Return [X, Y] of the center of cell containing provided text 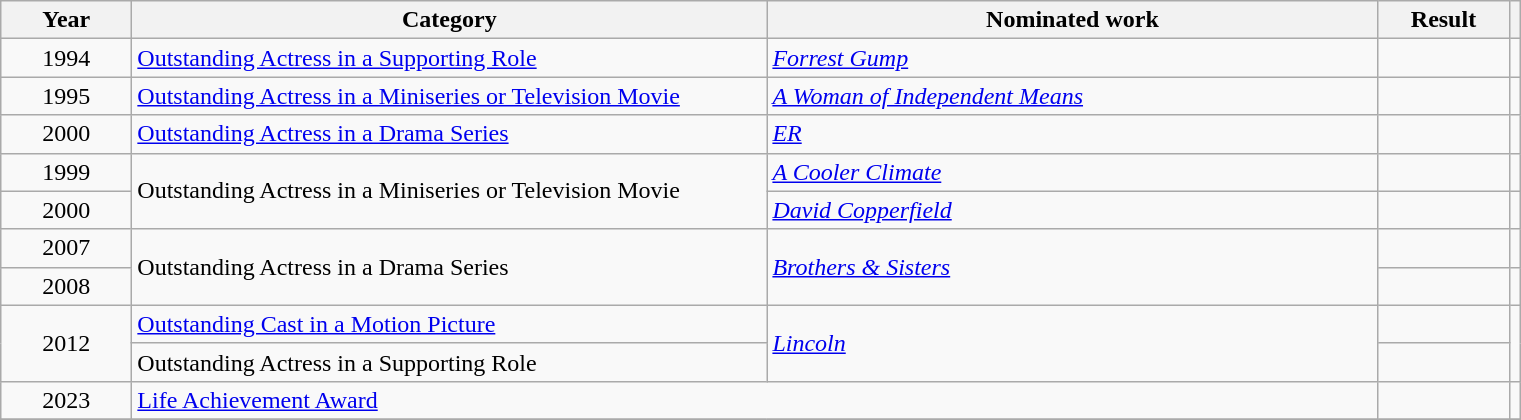
A Cooler Climate [1072, 172]
Result [1444, 20]
Lincoln [1072, 343]
Nominated work [1072, 20]
Life Achievement Award [755, 400]
Year [66, 20]
A Woman of Independent Means [1072, 96]
2007 [66, 248]
Outstanding Cast in a Motion Picture [450, 324]
Forrest Gump [1072, 58]
1994 [66, 58]
1995 [66, 96]
2008 [66, 286]
ER [1072, 134]
Brothers & Sisters [1072, 267]
David Copperfield [1072, 210]
2023 [66, 400]
2012 [66, 343]
1999 [66, 172]
Category [450, 20]
